Output the [x, y] coordinate of the center of the cell containing the given text.  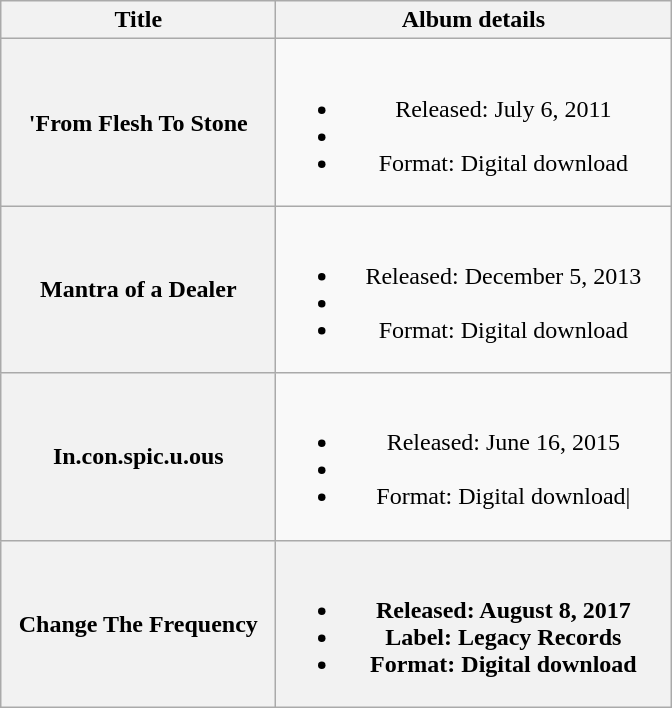
In.con.spic.u.ous [138, 456]
Title [138, 20]
Album details [474, 20]
Change The Frequency [138, 624]
Released: August 8, 2017Label: Legacy RecordsFormat: Digital download [474, 624]
Released: December 5, 2013Format: Digital download [474, 290]
Mantra of a Dealer [138, 290]
Released: July 6, 2011Format: Digital download [474, 122]
Released: June 16, 2015Format: Digital download| [474, 456]
'From Flesh To Stone [138, 122]
